Extract the [x, y] coordinate from the center of the cell holding the provided text.  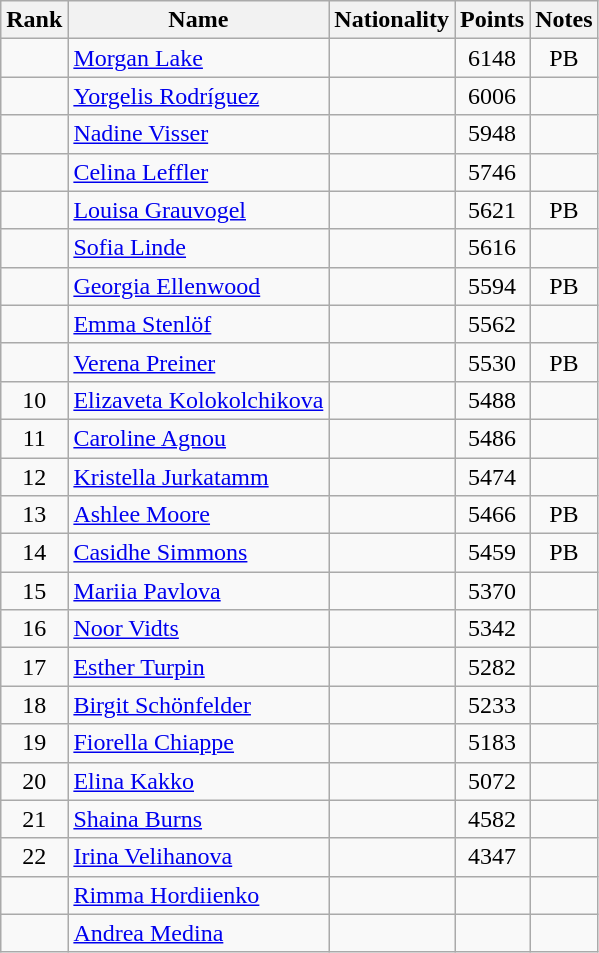
Nadine Visser [198, 134]
22 [34, 857]
Elizaveta Kolokolchikova [198, 400]
Sofia Linde [198, 248]
6148 [492, 58]
5594 [492, 286]
5370 [492, 591]
13 [34, 515]
19 [34, 743]
Esther Turpin [198, 667]
5072 [492, 781]
Noor Vidts [198, 629]
12 [34, 477]
Name [198, 20]
Verena Preiner [198, 362]
6006 [492, 96]
Louisa Grauvogel [198, 210]
Elina Kakko [198, 781]
Shaina Burns [198, 819]
Notes [564, 20]
Yorgelis Rodríguez [198, 96]
5488 [492, 400]
Rank [34, 20]
5466 [492, 515]
14 [34, 553]
4347 [492, 857]
Kristella Jurkatamm [198, 477]
Ashlee Moore [198, 515]
Emma Stenlöf [198, 324]
Morgan Lake [198, 58]
5562 [492, 324]
20 [34, 781]
15 [34, 591]
Points [492, 20]
5282 [492, 667]
Irina Velihanova [198, 857]
Mariia Pavlova [198, 591]
5486 [492, 438]
5342 [492, 629]
Caroline Agnou [198, 438]
16 [34, 629]
5233 [492, 705]
10 [34, 400]
4582 [492, 819]
5621 [492, 210]
5746 [492, 172]
5474 [492, 477]
5616 [492, 248]
5459 [492, 553]
Celina Leffler [198, 172]
Rimma Hordiienko [198, 895]
18 [34, 705]
Nationality [392, 20]
21 [34, 819]
Fiorella Chiappe [198, 743]
17 [34, 667]
Andrea Medina [198, 933]
5948 [492, 134]
11 [34, 438]
5530 [492, 362]
Birgit Schönfelder [198, 705]
5183 [492, 743]
Casidhe Simmons [198, 553]
Georgia Ellenwood [198, 286]
